Identify which cell holds the provided text, then report its [x, y] central coordinate. 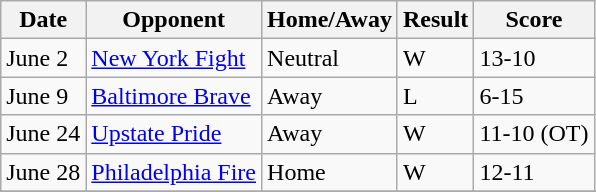
13-10 [534, 58]
6-15 [534, 96]
Score [534, 20]
June 2 [44, 58]
Home [330, 172]
11-10 (OT) [534, 134]
June 9 [44, 96]
Date [44, 20]
Baltimore Brave [174, 96]
New York Fight [174, 58]
12-11 [534, 172]
June 28 [44, 172]
June 24 [44, 134]
Result [435, 20]
Opponent [174, 20]
L [435, 96]
Philadelphia Fire [174, 172]
Upstate Pride [174, 134]
Home/Away [330, 20]
Neutral [330, 58]
